Identify which cell holds the provided text, then report its [x, y] central coordinate. 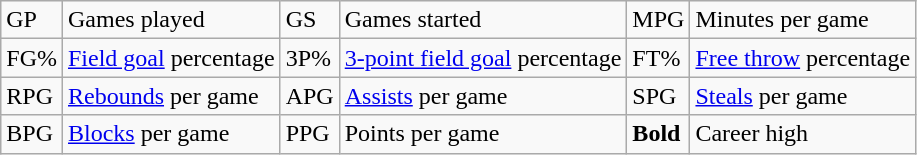
Free throw percentage [803, 58]
Rebounds per game [171, 96]
GP [32, 20]
3-point field goal percentage [483, 58]
FG% [32, 58]
FT% [658, 58]
Field goal percentage [171, 58]
Points per game [483, 134]
3P% [310, 58]
PPG [310, 134]
Bold [658, 134]
Minutes per game [803, 20]
Steals per game [803, 96]
SPG [658, 96]
MPG [658, 20]
Blocks per game [171, 134]
RPG [32, 96]
GS [310, 20]
APG [310, 96]
Games started [483, 20]
Assists per game [483, 96]
Games played [171, 20]
Career high [803, 134]
BPG [32, 134]
